Capture the cell that displays the provided text and extract its (X, Y) central coordinate. 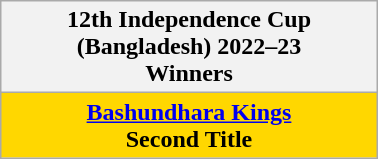
Bashundhara KingsSecond Title (189, 126)
12th Independence Cup (Bangladesh) 2022–23 Winners (189, 47)
